Identify which cell holds the provided text, then report its [x, y] central coordinate. 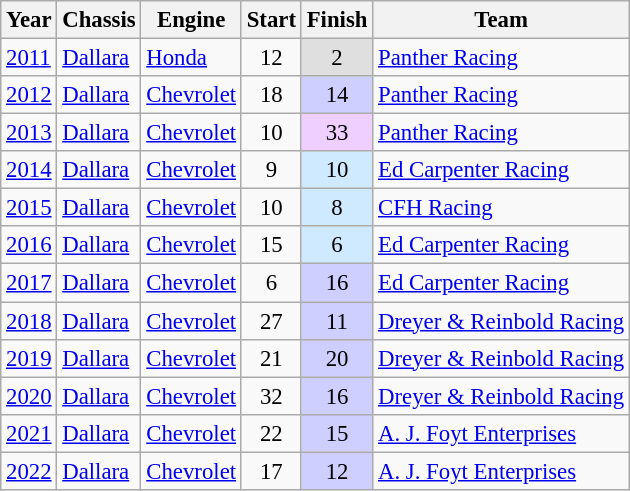
21 [271, 358]
Finish [336, 20]
2017 [29, 283]
11 [336, 321]
2015 [29, 208]
2018 [29, 321]
32 [271, 396]
22 [271, 433]
2022 [29, 471]
2020 [29, 396]
Chassis [99, 20]
2021 [29, 433]
Year [29, 20]
Engine [191, 20]
20 [336, 358]
CFH Racing [502, 208]
9 [271, 170]
14 [336, 95]
2 [336, 58]
2016 [29, 245]
2011 [29, 58]
Start [271, 20]
2013 [29, 133]
Team [502, 20]
2012 [29, 95]
8 [336, 208]
33 [336, 133]
2019 [29, 358]
18 [271, 95]
27 [271, 321]
2014 [29, 170]
Honda [191, 58]
17 [271, 471]
